Return the [x, y] coordinate for the center point of the cell that contains the specified text.  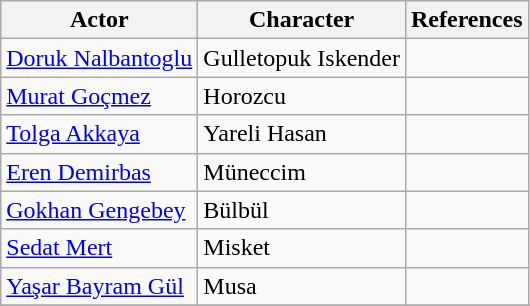
Character [302, 20]
Horozcu [302, 96]
Yaşar Bayram Gül [100, 286]
Sedat Mert [100, 248]
Murat Goçmez [100, 96]
References [466, 20]
Bülbül [302, 210]
Misket [302, 248]
Yareli Hasan [302, 134]
Musa [302, 286]
Müneccim [302, 172]
Eren Demirbas [100, 172]
Gulletopuk Iskender [302, 58]
Gokhan Gengebey [100, 210]
Tolga Akkaya [100, 134]
Doruk Nalbantoglu [100, 58]
Actor [100, 20]
